Identify which cell holds the provided text, then report its [x, y] central coordinate. 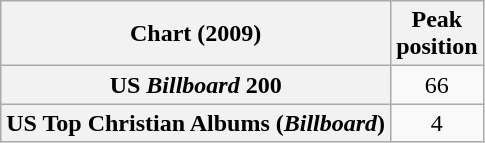
4 [437, 123]
US Top Christian Albums (Billboard) [196, 123]
66 [437, 85]
Peakposition [437, 34]
US Billboard 200 [196, 85]
Chart (2009) [196, 34]
